Detect which cell encompasses the target text, then output its (X, Y) center coordinate. 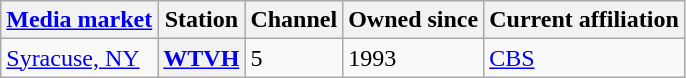
Current affiliation (584, 20)
WTVH (202, 58)
Station (202, 20)
1993 (414, 58)
Channel (294, 20)
CBS (584, 58)
Syracuse, NY (80, 58)
5 (294, 58)
Owned since (414, 20)
Media market (80, 20)
